Return [X, Y] of the center of cell containing provided text 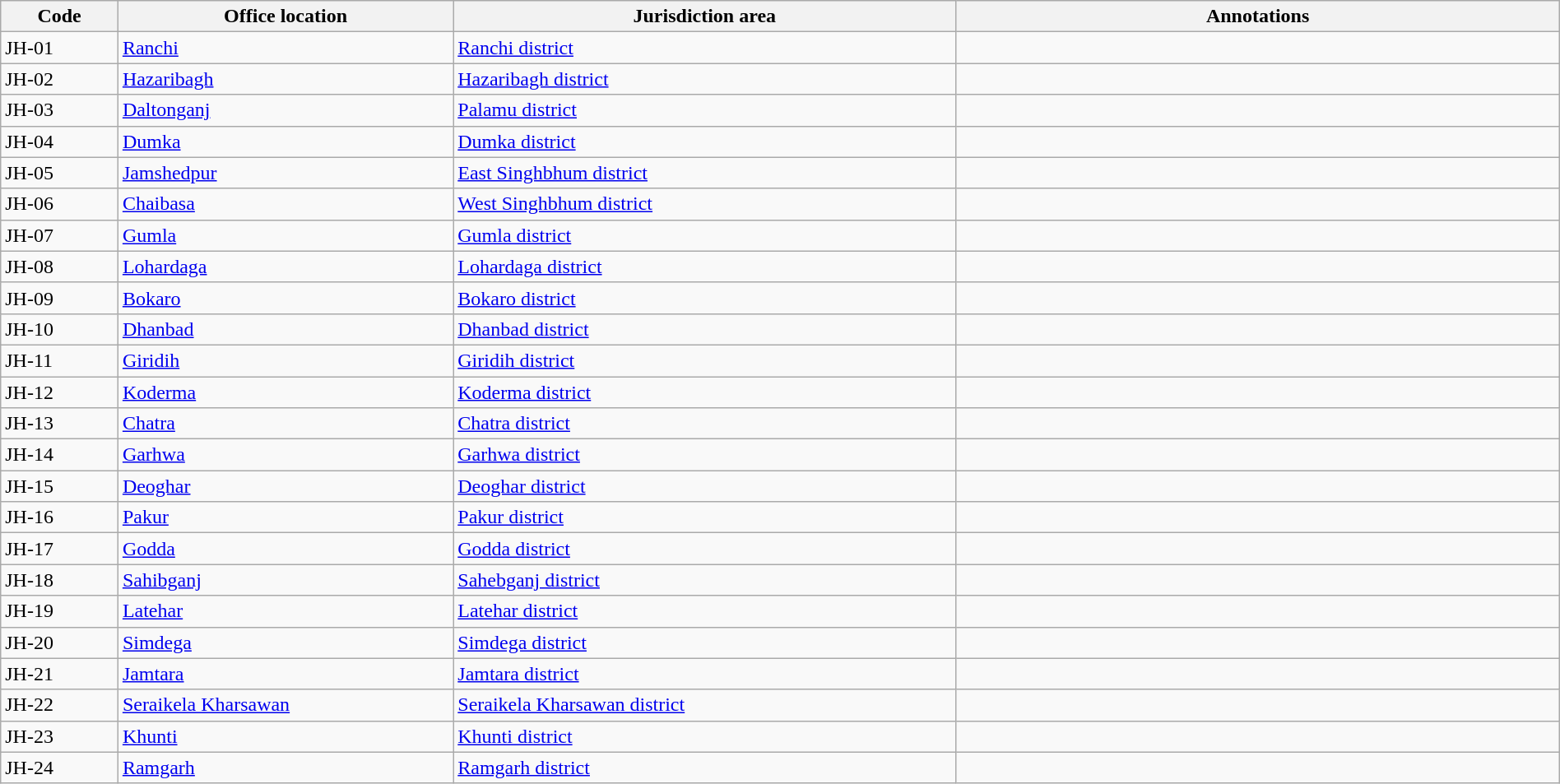
Seraikela Kharsawan district [704, 705]
JH-22 [59, 705]
JH-06 [59, 204]
Garhwa [285, 455]
Pakur district [704, 517]
Jamshedpur [285, 173]
Ranchi district [704, 48]
Khunti [285, 736]
Ramgarh [285, 768]
Sahebganj district [704, 580]
JH-21 [59, 674]
JH-19 [59, 611]
Deoghar district [704, 486]
JH-24 [59, 768]
Giridih [285, 360]
Lohardaga district [704, 267]
JH-05 [59, 173]
Deoghar [285, 486]
Garhwa district [704, 455]
Dumka [285, 141]
Khunti district [704, 736]
Giridih district [704, 360]
Pakur [285, 517]
Simdega district [704, 643]
JH-14 [59, 455]
JH-20 [59, 643]
Latehar [285, 611]
Ranchi [285, 48]
Latehar district [704, 611]
JH-17 [59, 549]
Dhanbad district [704, 329]
Gumla district [704, 235]
West Singhbhum district [704, 204]
JH-11 [59, 360]
Seraikela Kharsawan [285, 705]
JH-07 [59, 235]
Godda district [704, 549]
East Singhbhum district [704, 173]
Jurisdiction area [704, 16]
Lohardaga [285, 267]
Gumla [285, 235]
Daltonganj [285, 110]
Godda [285, 549]
JH-23 [59, 736]
Ramgarh district [704, 768]
JH-08 [59, 267]
Jamtara district [704, 674]
JH-16 [59, 517]
Jamtara [285, 674]
JH-01 [59, 48]
JH-18 [59, 580]
Chatra district [704, 424]
JH-04 [59, 141]
Dhanbad [285, 329]
Chatra [285, 424]
Hazaribagh district [704, 79]
Koderma [285, 392]
JH-02 [59, 79]
JH-12 [59, 392]
Chaibasa [285, 204]
Hazaribagh [285, 79]
Simdega [285, 643]
JH-13 [59, 424]
Palamu district [704, 110]
Bokaro district [704, 298]
Annotations [1257, 16]
Code [59, 16]
JH-03 [59, 110]
Sahibganj [285, 580]
Bokaro [285, 298]
Koderma district [704, 392]
JH-10 [59, 329]
Dumka district [704, 141]
JH-15 [59, 486]
Office location [285, 16]
JH-09 [59, 298]
